Locate the cell with the specified text and output its (X, Y) center coordinate. 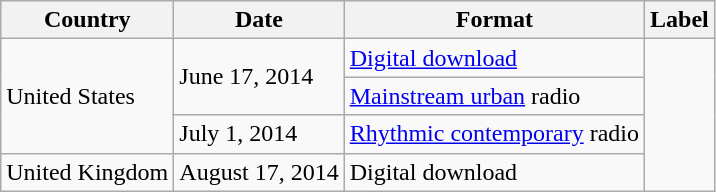
Mainstream urban radio (494, 96)
July 1, 2014 (259, 134)
June 17, 2014 (259, 77)
August 17, 2014 (259, 172)
Date (259, 20)
Label (680, 20)
United States (88, 96)
Country (88, 20)
Format (494, 20)
United Kingdom (88, 172)
Rhythmic contemporary radio (494, 134)
